Determine the (X, Y) coordinate at the center of the cell enclosing the given text.  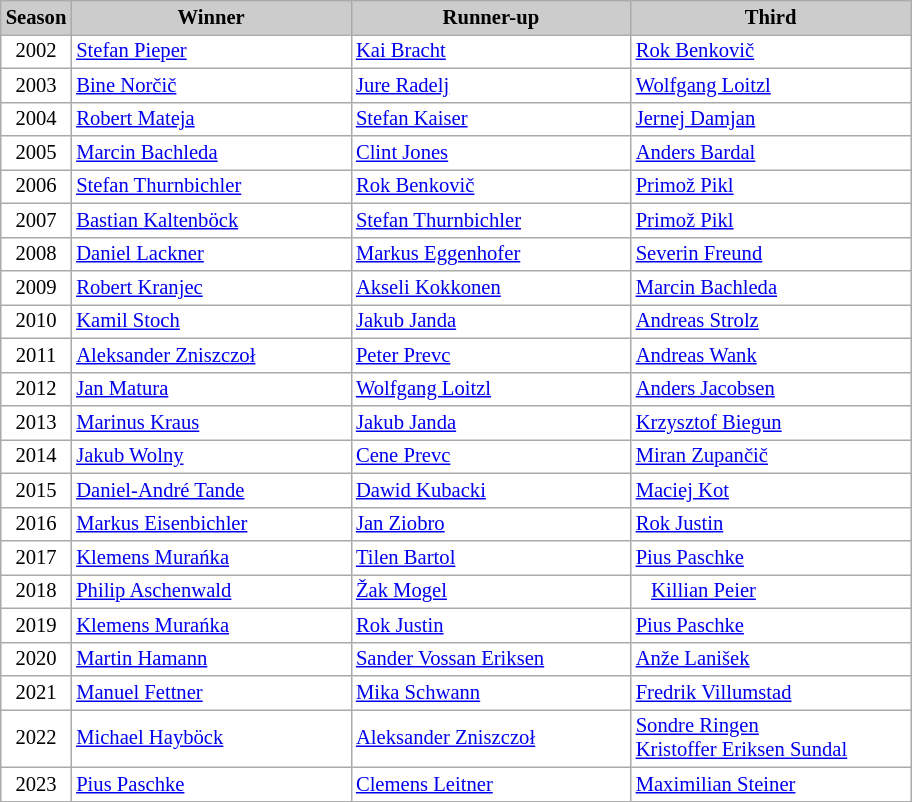
Andreas Strolz (771, 321)
Tilen Bartol (491, 557)
Jan Matura (211, 389)
Winner (211, 17)
Daniel Lackner (211, 254)
2018 (36, 591)
Severin Freund (771, 254)
Stefan Pieper (211, 51)
Daniel-André Tande (211, 490)
Anders Bardal (771, 153)
2007 (36, 220)
Jernej Damjan (771, 119)
Sondre Ringen Kristoffer Eriksen Sundal (771, 738)
2011 (36, 355)
Jan Ziobro (491, 524)
2012 (36, 389)
Martin Hamann (211, 659)
Season (36, 17)
Stefan Kaiser (491, 119)
Andreas Wank (771, 355)
2019 (36, 625)
Miran Zupančič (771, 456)
Manuel Fettner (211, 693)
Kamil Stoch (211, 321)
2021 (36, 693)
2006 (36, 186)
Bastian Kaltenböck (211, 220)
Žak Mogel (491, 591)
Jakub Wolny (211, 456)
Jure Radelj (491, 85)
Marinus Kraus (211, 423)
Maximilian Steiner (771, 784)
2013 (36, 423)
Anders Jacobsen (771, 389)
Maciej Kot (771, 490)
Killian Peier (771, 591)
Philip Aschenwald (211, 591)
Dawid Kubacki (491, 490)
Clint Jones (491, 153)
Third (771, 17)
Akseli Kokkonen (491, 287)
2023 (36, 784)
Sander Vossan Eriksen (491, 659)
2002 (36, 51)
Fredrik Villumstad (771, 693)
2009 (36, 287)
Runner-up (491, 17)
Krzysztof Biegun (771, 423)
Clemens Leitner (491, 784)
Markus Eggenhofer (491, 254)
Robert Kranjec (211, 287)
Markus Eisenbichler (211, 524)
Michael Hayböck (211, 738)
2003 (36, 85)
Peter Prevc (491, 355)
2014 (36, 456)
2010 (36, 321)
2020 (36, 659)
Anže Lanišek (771, 659)
2005 (36, 153)
Mika Schwann (491, 693)
2008 (36, 254)
Robert Mateja (211, 119)
2004 (36, 119)
Cene Prevc (491, 456)
2017 (36, 557)
Bine Norčič (211, 85)
2015 (36, 490)
Kai Bracht (491, 51)
2022 (36, 738)
2016 (36, 524)
